Search for the cell housing the specified text and yield its [x, y] center coordinate. 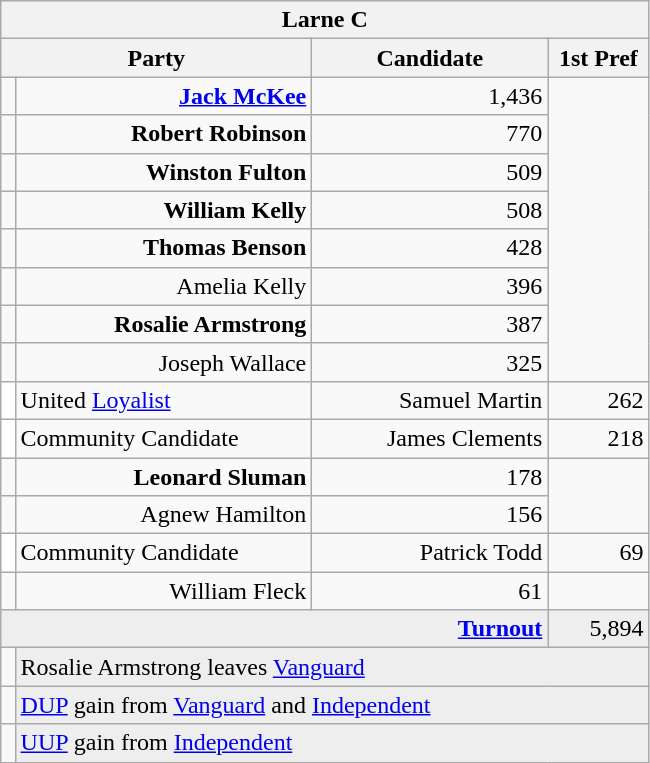
Robert Robinson [164, 134]
69 [598, 553]
Party [156, 58]
United Loyalist [164, 400]
5,894 [598, 629]
178 [430, 477]
Turnout [274, 629]
Larne C [325, 20]
Samuel Martin [430, 400]
1,436 [430, 96]
Leonard Sluman [164, 477]
156 [430, 515]
William Kelly [164, 210]
James Clements [430, 438]
Thomas Benson [164, 248]
396 [430, 286]
Rosalie Armstrong [164, 324]
William Fleck [164, 591]
Amelia Kelly [164, 286]
Jack McKee [164, 96]
387 [430, 324]
Candidate [430, 58]
428 [430, 248]
Patrick Todd [430, 553]
218 [598, 438]
1st Pref [598, 58]
61 [430, 591]
770 [430, 134]
Rosalie Armstrong leaves Vanguard [332, 667]
Joseph Wallace [164, 362]
UUP gain from Independent [332, 743]
325 [430, 362]
DUP gain from Vanguard and Independent [332, 705]
262 [598, 400]
Agnew Hamilton [164, 515]
509 [430, 172]
Winston Fulton [164, 172]
508 [430, 210]
